Find where the given text appears and provide that cell's center as [X, Y] coordinate. 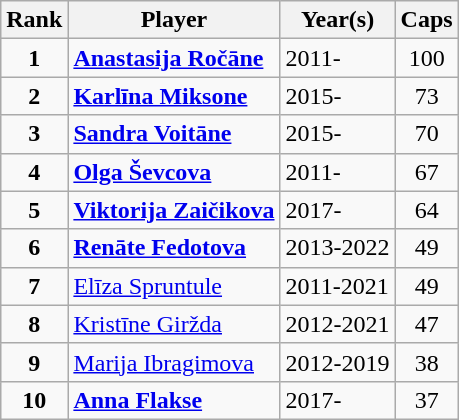
Marija Ibragimova [174, 362]
7 [34, 286]
Elīza Spruntule [174, 286]
1 [34, 58]
Viktorija Zaičikova [174, 210]
2011-2021 [338, 286]
Karlīna Miksone [174, 96]
64 [426, 210]
6 [34, 248]
47 [426, 324]
2013-2022 [338, 248]
Olga Ševcova [174, 172]
Caps [426, 20]
Year(s) [338, 20]
Rank [34, 20]
Player [174, 20]
2012-2021 [338, 324]
Sandra Voitāne [174, 134]
Renāte Fedotova [174, 248]
9 [34, 362]
2 [34, 96]
100 [426, 58]
67 [426, 172]
4 [34, 172]
73 [426, 96]
37 [426, 400]
10 [34, 400]
3 [34, 134]
Kristīne Giržda [174, 324]
2012-2019 [338, 362]
5 [34, 210]
Anastasija Ročāne [174, 58]
Anna Flakse [174, 400]
8 [34, 324]
38 [426, 362]
70 [426, 134]
